For the text-containing cell, return its midpoint in (X, Y) coordinate format. 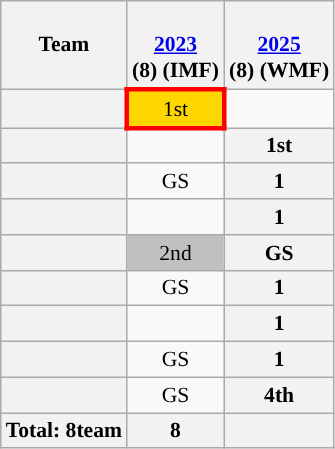
8 (176, 431)
Total: 8team (64, 431)
2023(8) (IMF) (176, 45)
Team (64, 45)
4th (279, 395)
2nd (176, 253)
2025(8) (WMF) (279, 45)
